Determine the [x, y] coordinate at the center of the cell enclosing the given text.  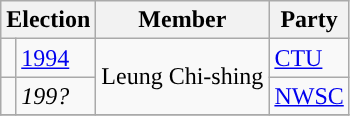
CTU [309, 58]
Election [48, 20]
199? [56, 96]
Member [182, 20]
1994 [56, 58]
Party [309, 20]
NWSC [309, 96]
Leung Chi-shing [182, 77]
